Return (x, y) of the center of cell containing provided text 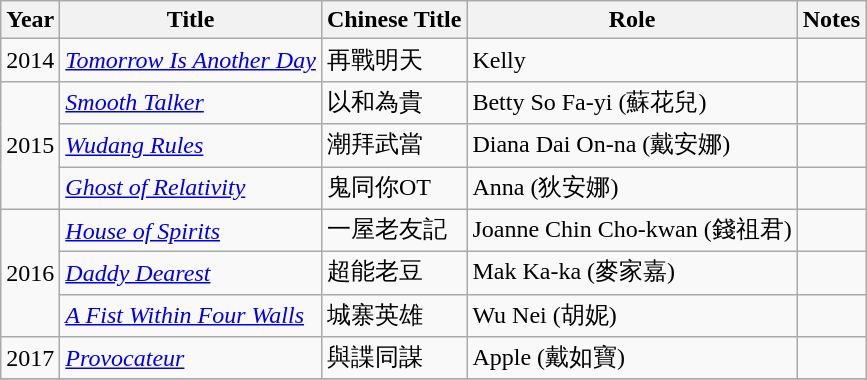
Notes (831, 20)
Title (191, 20)
與諜同謀 (394, 358)
Tomorrow Is Another Day (191, 60)
Diana Dai On-na (戴安娜) (632, 146)
Kelly (632, 60)
Chinese Title (394, 20)
Anna (狄安娜) (632, 188)
Wudang Rules (191, 146)
Apple (戴如寶) (632, 358)
Daddy Dearest (191, 274)
House of Spirits (191, 230)
城寨英雄 (394, 316)
Ghost of Relativity (191, 188)
再戰明天 (394, 60)
Provocateur (191, 358)
Year (30, 20)
以和為貴 (394, 102)
Betty So Fa-yi (蘇花兒) (632, 102)
一屋老友記 (394, 230)
潮拜武當 (394, 146)
2016 (30, 273)
鬼同你OT (394, 188)
Smooth Talker (191, 102)
2014 (30, 60)
Joanne Chin Cho-kwan (錢祖君) (632, 230)
超能老豆 (394, 274)
2017 (30, 358)
Role (632, 20)
Mak Ka-ka (麥家嘉) (632, 274)
2015 (30, 145)
A Fist Within Four Walls (191, 316)
Wu Nei (胡妮) (632, 316)
